Determine the (x, y) coordinate at the center of the cell enclosing the given text.  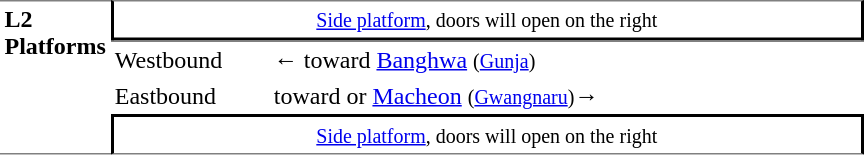
← toward Banghwa (Gunja) (566, 59)
Eastbound (190, 96)
L2Platforms (55, 77)
toward or Macheon (Gwangnaru)→ (566, 96)
Westbound (190, 59)
